Output the [x, y] coordinate of the center of the cell containing the given text.  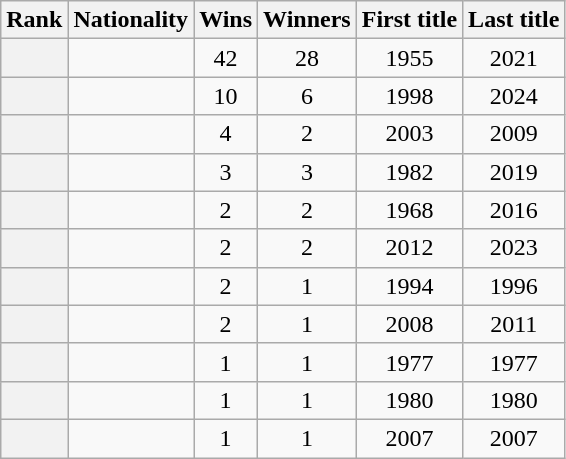
2024 [514, 96]
1955 [409, 58]
Winners [308, 20]
1998 [409, 96]
28 [308, 58]
First title [409, 20]
2003 [409, 134]
1994 [409, 286]
42 [226, 58]
Wins [226, 20]
2011 [514, 324]
2021 [514, 58]
1982 [409, 172]
2008 [409, 324]
Rank [34, 20]
4 [226, 134]
2012 [409, 248]
Nationality [131, 20]
2023 [514, 248]
6 [308, 96]
10 [226, 96]
2009 [514, 134]
2016 [514, 210]
2019 [514, 172]
Last title [514, 20]
1996 [514, 286]
1968 [409, 210]
